Return the [x, y] coordinate for the center point of the cell that contains the specified text.  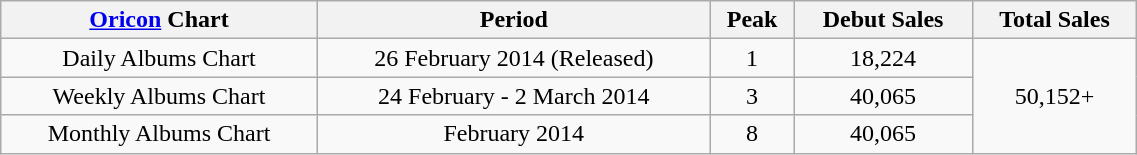
February 2014 [514, 134]
Monthly Albums Chart [159, 134]
18,224 [883, 58]
Period [514, 20]
50,152+ [1054, 96]
24 February - 2 March 2014 [514, 96]
26 February 2014 (Released) [514, 58]
Weekly Albums Chart [159, 96]
3 [752, 96]
Peak [752, 20]
Oricon Chart [159, 20]
8 [752, 134]
Debut Sales [883, 20]
Daily Albums Chart [159, 58]
Total Sales [1054, 20]
1 [752, 58]
